Return [X, Y] of the center of cell containing provided text 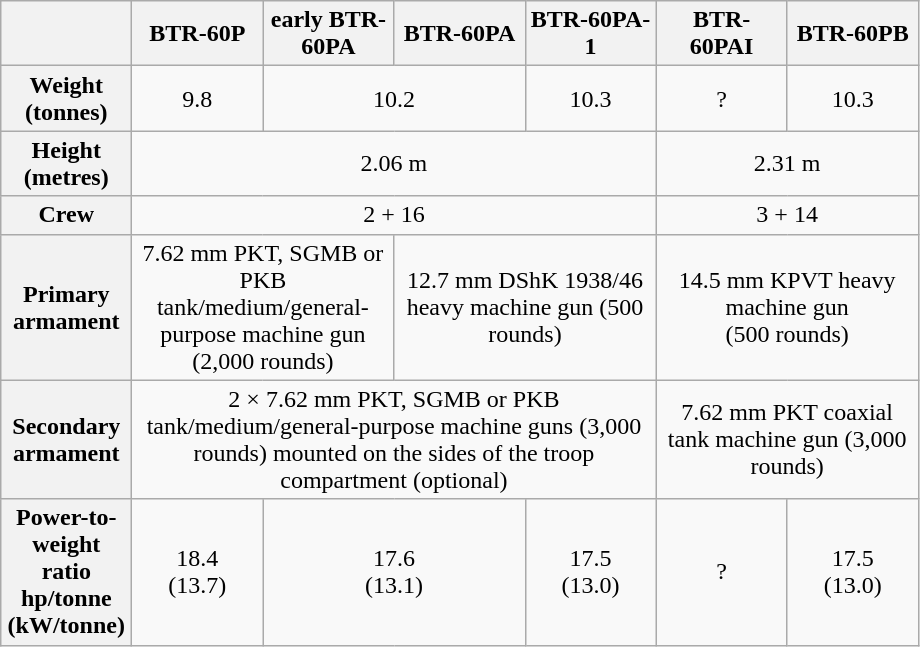
BTR-60PAI [722, 34]
Weight(tonnes) [66, 98]
Height(metres) [66, 164]
18.4 (13.7) [198, 572]
2 + 16 [394, 215]
Crew [66, 215]
9.8 [198, 98]
2 × 7.62 mm PKT, SGMB or PKB tank/medium/general-purpose machine guns (3,000 rounds) mounted on the sides of the troop compartment (optional) [394, 440]
2.06 m [394, 164]
BTR-60PB [852, 34]
early BTR-60PA [328, 34]
17.6 (13.1) [394, 572]
14.5 mm KPVT heavy machine gun (500 rounds) [787, 307]
BTR-60PA-1 [590, 34]
7.62 mm PKT, SGMB or PKB tank/medium/general-purpose machine gun (2,000 rounds) [263, 307]
Power-to-weight ratio hp/tonne (kW/tonne) [66, 572]
3 + 14 [787, 215]
BTR-60P [198, 34]
Primary armament [66, 307]
2.31 m [787, 164]
BTR-60PA [460, 34]
Secondary armament [66, 440]
12.7 mm DShK 1938/46 heavy machine gun (500 rounds) [525, 307]
7.62 mm PKT coaxial tank machine gun (3,000 rounds) [787, 440]
10.2 [394, 98]
